Find where the given text appears and provide that cell's center as [x, y] coordinate. 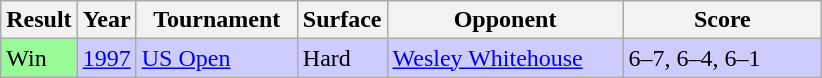
Hard [342, 58]
Tournament [216, 20]
Win [39, 58]
Surface [342, 20]
1997 [106, 58]
Opponent [505, 20]
Year [106, 20]
Wesley Whitehouse [505, 58]
Score [722, 20]
Result [39, 20]
US Open [216, 58]
6–7, 6–4, 6–1 [722, 58]
